Extract the [x, y] coordinate from the center of the cell holding the provided text.  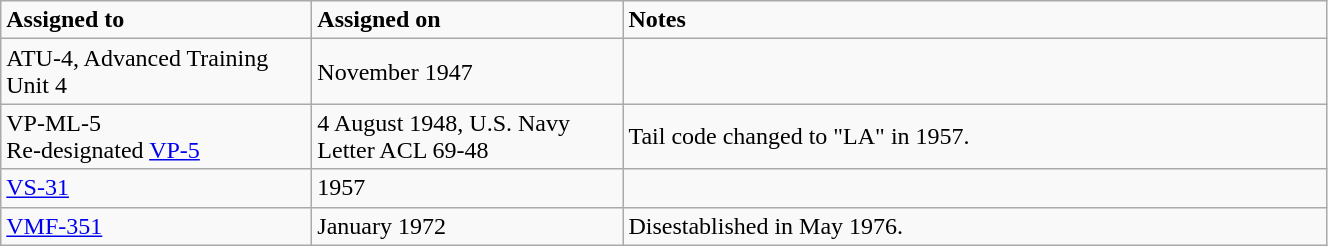
Disestablished in May 1976. [975, 226]
Assigned on [468, 20]
ATU-4, Advanced Training Unit 4 [156, 72]
January 1972 [468, 226]
VS-31 [156, 188]
Notes [975, 20]
1957 [468, 188]
November 1947 [468, 72]
Tail code changed to "LA" in 1957. [975, 136]
VMF-351 [156, 226]
Assigned to [156, 20]
VP-ML-5Re-designated VP-5 [156, 136]
4 August 1948, U.S. Navy Letter ACL 69-48 [468, 136]
